Scan for the cell matching the given text and deliver its [X, Y] coordinate at center. 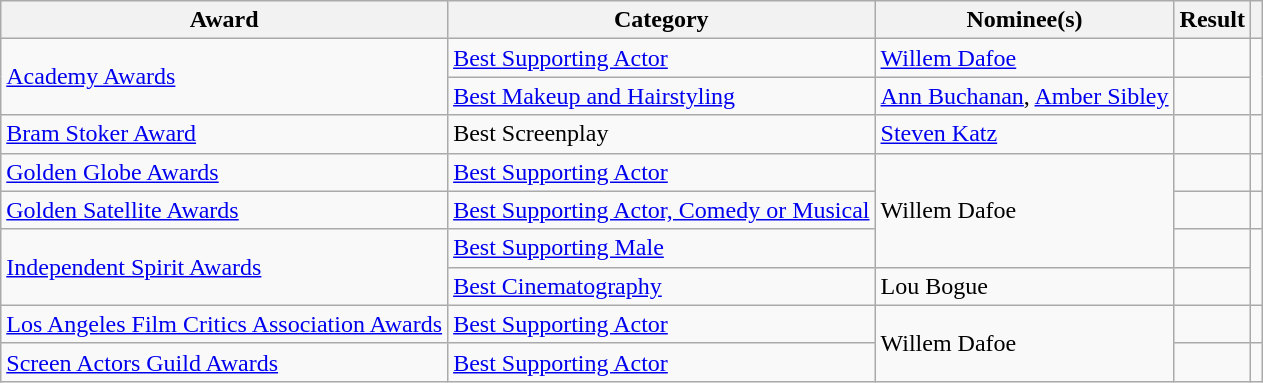
Independent Spirit Awards [224, 267]
Screen Actors Guild Awards [224, 362]
Bram Stoker Award [224, 134]
Best Screenplay [662, 134]
Award [224, 20]
Best Supporting Male [662, 248]
Golden Globe Awards [224, 172]
Ann Buchanan, Amber Sibley [1024, 96]
Nominee(s) [1024, 20]
Lou Bogue [1024, 286]
Best Cinematography [662, 286]
Golden Satellite Awards [224, 210]
Los Angeles Film Critics Association Awards [224, 324]
Academy Awards [224, 77]
Best Supporting Actor, Comedy or Musical [662, 210]
Best Makeup and Hairstyling [662, 96]
Category [662, 20]
Result [1212, 20]
Steven Katz [1024, 134]
